Identify which cell holds the provided text, then report its [X, Y] central coordinate. 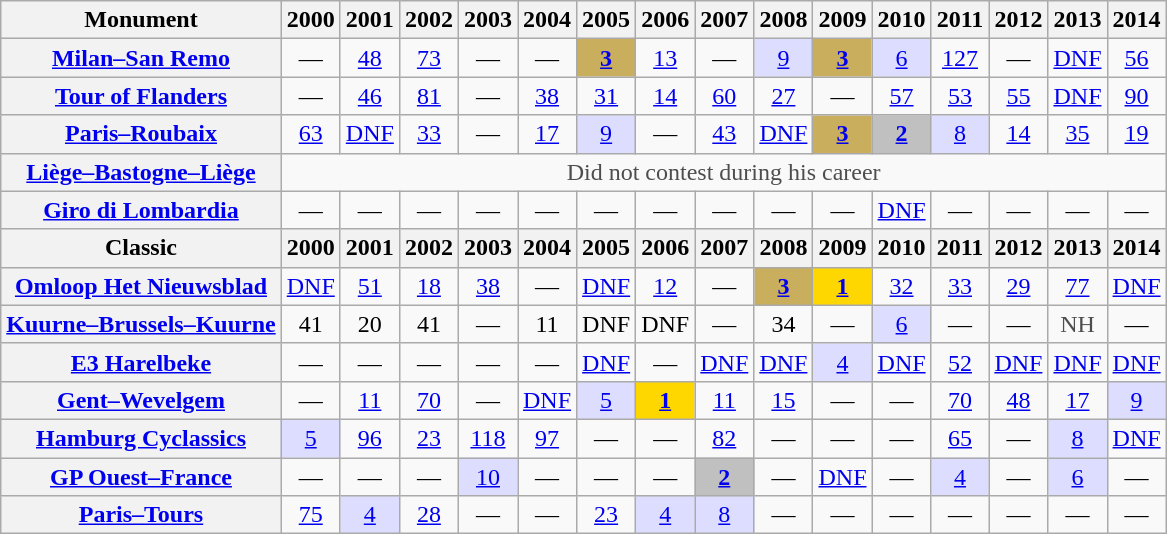
Classic [141, 248]
29 [1018, 286]
35 [1078, 134]
34 [784, 324]
52 [960, 362]
75 [310, 515]
Gent–Wevelgem [141, 400]
46 [370, 96]
57 [902, 96]
43 [724, 134]
Monument [141, 20]
Kuurne–Brussels–Kuurne [141, 324]
97 [548, 438]
53 [960, 96]
73 [428, 58]
19 [1136, 134]
E3 Harelbeke [141, 362]
NH [1078, 324]
51 [370, 286]
15 [784, 400]
90 [1136, 96]
Giro di Lombardia [141, 210]
28 [428, 515]
118 [488, 438]
32 [902, 286]
GP Ouest–France [141, 477]
Hamburg Cyclassics [141, 438]
27 [784, 96]
13 [666, 58]
Did not contest during his career [724, 172]
55 [1018, 96]
Tour of Flanders [141, 96]
10 [488, 477]
Omloop Het Nieuwsblad [141, 286]
81 [428, 96]
63 [310, 134]
65 [960, 438]
127 [960, 58]
18 [428, 286]
96 [370, 438]
77 [1078, 286]
60 [724, 96]
20 [370, 324]
31 [606, 96]
56 [1136, 58]
Milan–San Remo [141, 58]
Paris–Roubaix [141, 134]
12 [666, 286]
82 [724, 438]
Paris–Tours [141, 515]
Liège–Bastogne–Liège [141, 172]
